Provide the (x, y) coordinate of the cell's center where the given text is located.  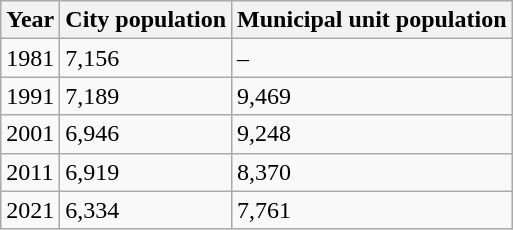
2001 (30, 134)
7,156 (146, 58)
9,248 (372, 134)
Municipal unit population (372, 20)
Year (30, 20)
2011 (30, 172)
City population (146, 20)
6,946 (146, 134)
1991 (30, 96)
6,334 (146, 210)
9,469 (372, 96)
7,761 (372, 210)
1981 (30, 58)
2021 (30, 210)
– (372, 58)
6,919 (146, 172)
8,370 (372, 172)
7,189 (146, 96)
